For the text-containing cell, return its midpoint in (X, Y) coordinate format. 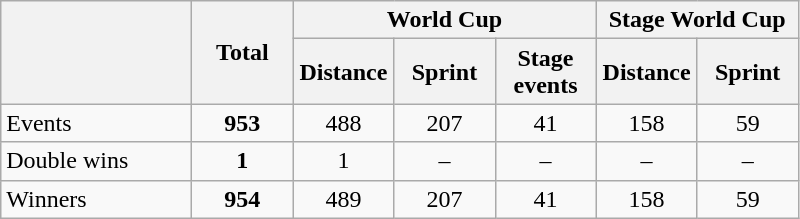
488 (344, 123)
Stage World Cup (697, 20)
Winners (96, 199)
Stage events (546, 72)
Double wins (96, 161)
Events (96, 123)
953 (242, 123)
Total (242, 52)
World Cup (444, 20)
489 (344, 199)
954 (242, 199)
